Find where the given text appears and provide that cell's center as [x, y] coordinate. 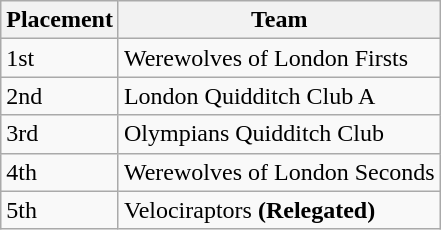
Werewolves of London Seconds [279, 172]
Olympians Quidditch Club [279, 134]
1st [60, 58]
2nd [60, 96]
3rd [60, 134]
4th [60, 172]
Placement [60, 20]
Velociraptors (Relegated) [279, 210]
Werewolves of London Firsts [279, 58]
Team [279, 20]
5th [60, 210]
London Quidditch Club A [279, 96]
